Provide the (x, y) coordinate of the cell's center where the given text is located.  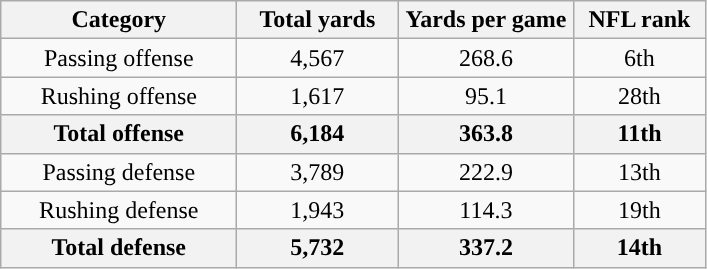
Passing offense (119, 58)
Total yards (318, 20)
14th (640, 248)
Rushing defense (119, 210)
19th (640, 210)
Rushing offense (119, 96)
Yards per game (486, 20)
268.6 (486, 58)
Total defense (119, 248)
6th (640, 58)
Passing defense (119, 172)
5,732 (318, 248)
6,184 (318, 134)
11th (640, 134)
222.9 (486, 172)
363.8 (486, 134)
28th (640, 96)
114.3 (486, 210)
13th (640, 172)
3,789 (318, 172)
1,617 (318, 96)
NFL rank (640, 20)
1,943 (318, 210)
4,567 (318, 58)
Category (119, 20)
95.1 (486, 96)
Total offense (119, 134)
337.2 (486, 248)
